Output the [x, y] coordinate of the center of the cell containing the given text.  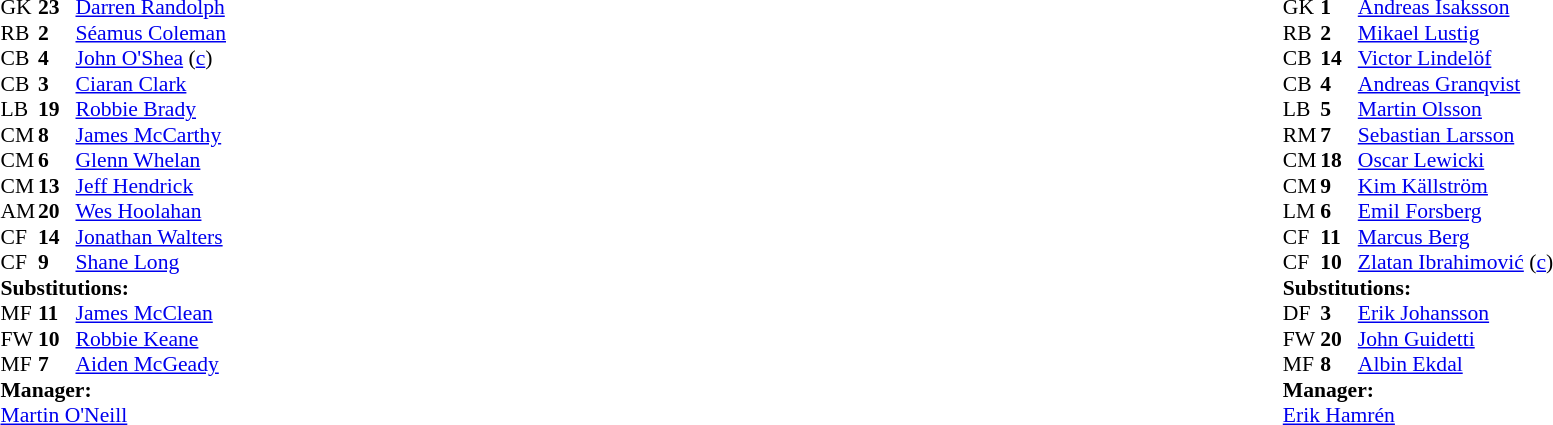
5 [1339, 109]
Jonathan Walters [151, 237]
19 [57, 109]
James McCarthy [151, 135]
Glenn Whelan [151, 161]
John O'Shea (c) [151, 59]
Robbie Brady [151, 109]
Victor Lindelöf [1456, 59]
Aiden McGeady [151, 365]
RM [1302, 135]
Erik Johansson [1456, 313]
Mikael Lustig [1456, 33]
Jeff Hendrick [151, 186]
Martin Olsson [1456, 109]
Kim Källström [1456, 186]
LM [1302, 211]
13 [57, 186]
Albin Ekdal [1456, 365]
Zlatan Ibrahimović (c) [1456, 263]
Andreas Granqvist [1456, 84]
AM [19, 211]
DF [1302, 313]
Emil Forsberg [1456, 211]
Marcus Berg [1456, 237]
18 [1339, 161]
James McClean [151, 313]
Shane Long [151, 263]
John Guidetti [1456, 339]
Séamus Coleman [151, 33]
Wes Hoolahan [151, 211]
Robbie Keane [151, 339]
Oscar Lewicki [1456, 161]
Ciaran Clark [151, 84]
Sebastian Larsson [1456, 135]
